Scan for the cell matching the given text and deliver its (X, Y) coordinate at center. 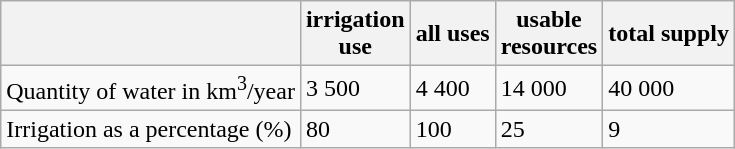
40 000 (669, 88)
9 (669, 129)
80 (355, 129)
100 (452, 129)
Irrigation as a percentage (%) (151, 129)
3 500 (355, 88)
total supply (669, 34)
14 000 (548, 88)
usable resources (548, 34)
all uses (452, 34)
25 (548, 129)
4 400 (452, 88)
irrigation use (355, 34)
Quantity of water in km3/year (151, 88)
